Capture the cell that displays the provided text and extract its [x, y] central coordinate. 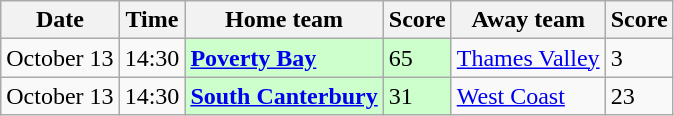
Home team [284, 20]
23 [639, 96]
65 [417, 58]
West Coast [528, 96]
3 [639, 58]
South Canterbury [284, 96]
Time [152, 20]
Poverty Bay [284, 58]
31 [417, 96]
Date [60, 20]
Thames Valley [528, 58]
Away team [528, 20]
